Return the (x, y) coordinate for the center point of the cell that contains the specified text.  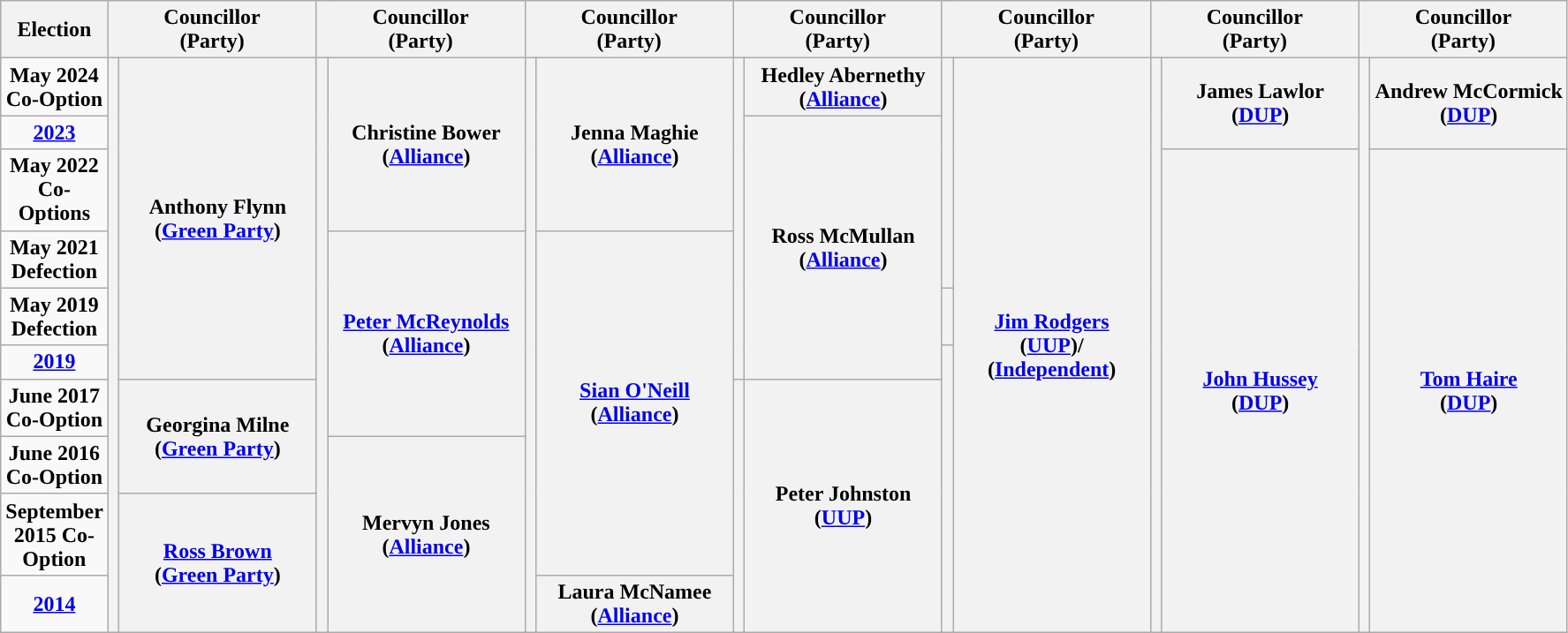
June 2016 Co-Option (55, 464)
Ross Brown (Green Party) (218, 563)
Peter Johnston (UUP) (844, 505)
Mervyn Jones (Alliance) (427, 534)
2023 (55, 132)
John Hussey (DUP) (1261, 391)
June 2017 Co-Option (55, 408)
Laura McNamee (Alliance) (635, 604)
James Lawlor (DUP) (1261, 104)
2014 (55, 604)
September 2015 Co-Option (55, 534)
Peter McReynolds (Alliance) (427, 334)
May 2021 Defection (55, 260)
Georgina Milne (Green Party) (218, 436)
Hedley Abernethy (Alliance) (844, 87)
Ross McMullan (Alliance) (844, 247)
Sian O'Neill (Alliance) (635, 403)
May 2024 Co-Option (55, 87)
Anthony Flynn (Green Party) (218, 219)
Jim Rodgers (UUP)/ (Independent) (1052, 346)
Christine Bower (Alliance) (427, 145)
May 2022 Co-Options (55, 190)
May 2019 Defection (55, 316)
Election (55, 30)
Tom Haire (DUP) (1469, 391)
2019 (55, 362)
Andrew McCormick (DUP) (1469, 104)
Jenna Maghie (Alliance) (635, 145)
